Detect which cell encompasses the target text, then output its (X, Y) center coordinate. 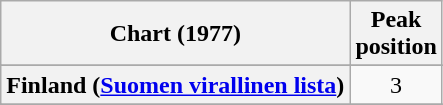
Peakposition (396, 34)
Finland (Suomen virallinen lista) (176, 85)
3 (396, 85)
Chart (1977) (176, 34)
